Provide the [X, Y] coordinate of the cell's center where the given text is located.  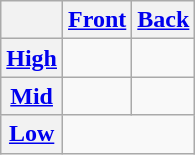
High [32, 58]
Low [32, 134]
Back [164, 20]
Front [98, 20]
Mid [32, 96]
